Scan for the cell matching the given text and deliver its [x, y] coordinate at center. 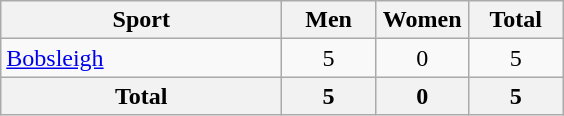
Men [329, 20]
Sport [142, 20]
Bobsleigh [142, 58]
Women [422, 20]
